Return [X, Y] of the center of cell containing provided text 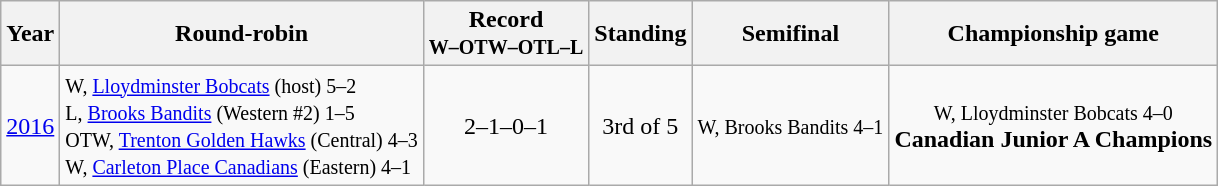
2–1–0–1 [506, 126]
3rd of 5 [640, 126]
2016 [30, 126]
Championship game [1054, 34]
RecordW–OTW–OTL–L [506, 34]
W, Brooks Bandits 4–1 [790, 126]
W, Lloydminster Bobcats 4–0Canadian Junior A Champions [1054, 126]
Round-robin [242, 34]
Semifinal [790, 34]
W, Lloydminster Bobcats (host) 5–2L, Brooks Bandits (Western #2) 1–5OTW, Trenton Golden Hawks (Central) 4–3W, Carleton Place Canadians (Eastern) 4–1 [242, 126]
Year [30, 34]
Standing [640, 34]
